Detect which cell encompasses the target text, then output its [X, Y] center coordinate. 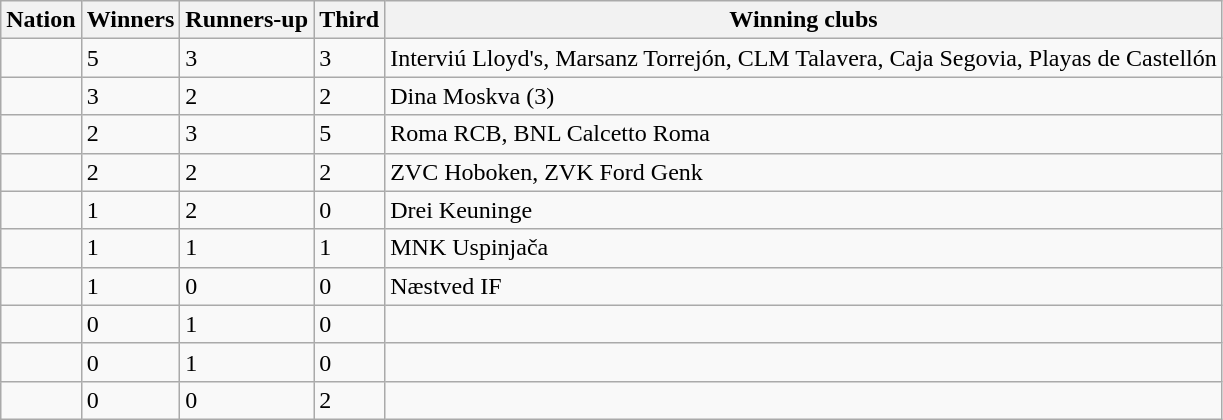
Næstved IF [804, 286]
Runners-up [247, 20]
Dina Moskva (3) [804, 96]
Winners [130, 20]
ZVC Hoboken, ZVK Ford Genk [804, 172]
Third [350, 20]
Roma RCB, BNL Calcetto Roma [804, 134]
Drei Keuninge [804, 210]
MNK Uspinjača [804, 248]
Interviú Lloyd's, Marsanz Torrejón, CLM Talavera, Caja Segovia, Playas de Castellón [804, 58]
Winning clubs [804, 20]
Nation [41, 20]
